Pinpoint the cell where the given text exists, returning its (x, y) midpoint coordinate. 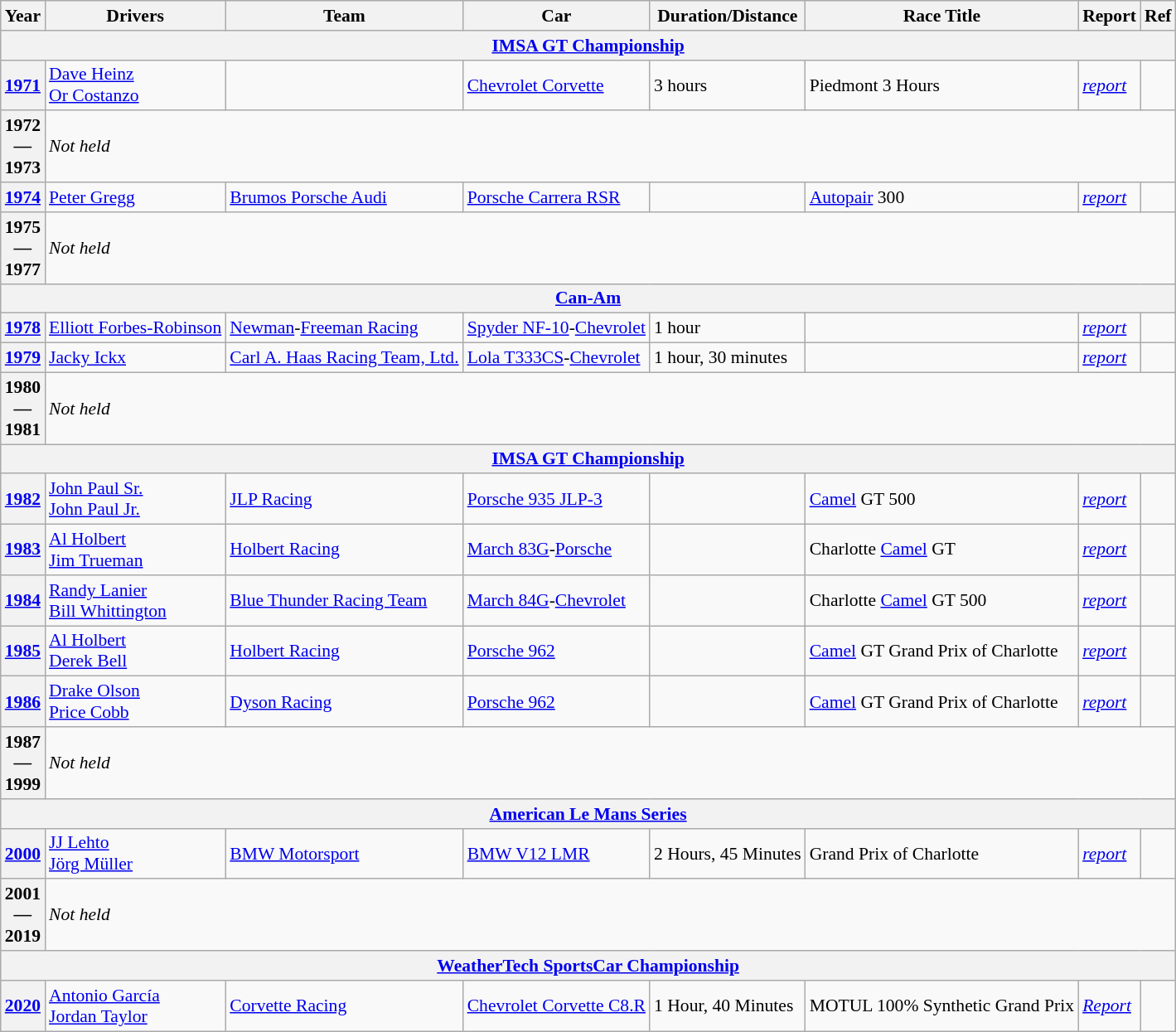
Grand Prix of Charlotte (941, 854)
Race Title (941, 16)
3 hours (728, 85)
2001—2019 (23, 915)
Jacky Ickx (135, 358)
JLP Racing (344, 499)
Drivers (135, 16)
1986 (23, 701)
Charlotte Camel GT 500 (941, 600)
MOTUL 100% Synthetic Grand Prix (941, 1006)
WeatherTech SportsCar Championship (588, 966)
Can-Am (588, 298)
Porsche Carrera RSR (557, 197)
Ref (1158, 16)
BMW Motorsport (344, 854)
1975—1977 (23, 249)
JJ Lehto Jörg Müller (135, 854)
1987—1999 (23, 763)
American Le Mans Series (588, 814)
Autopair 300 (941, 197)
Blue Thunder Racing Team (344, 600)
John Paul Sr. John Paul Jr. (135, 499)
March 84G-Chevrolet (557, 600)
Al Holbert Jim Trueman (135, 550)
Drake Olson Price Cobb (135, 701)
Chevrolet Corvette (557, 85)
2 Hours, 45 Minutes (728, 854)
2000 (23, 854)
1985 (23, 652)
Spyder NF-10-Chevrolet (557, 328)
1 Hour, 40 Minutes (728, 1006)
Randy Lanier Bill Whittington (135, 600)
1982 (23, 499)
Duration/Distance (728, 16)
1978 (23, 328)
Elliott Forbes-Robinson (135, 328)
March 83G-Porsche (557, 550)
1 hour (728, 328)
Car (557, 16)
2020 (23, 1006)
Team (344, 16)
Porsche 935 JLP-3 (557, 499)
1974 (23, 197)
Dyson Racing (344, 701)
Chevrolet Corvette C8.R (557, 1006)
Year (23, 16)
Lola T333CS-Chevrolet (557, 358)
1 hour, 30 minutes (728, 358)
1980—1981 (23, 408)
Antonio García Jordan Taylor (135, 1006)
1984 (23, 600)
Dave Heinz Or Costanzo (135, 85)
Brumos Porsche Audi (344, 197)
1983 (23, 550)
1972—1973 (23, 148)
Al Holbert Derek Bell (135, 652)
Peter Gregg (135, 197)
BMW V12 LMR (557, 854)
Carl A. Haas Racing Team, Ltd. (344, 358)
1979 (23, 358)
Piedmont 3 Hours (941, 85)
1971 (23, 85)
Newman-Freeman Racing (344, 328)
Corvette Racing (344, 1006)
Charlotte Camel GT (941, 550)
Camel GT 500 (941, 499)
